Find where the given text appears and provide that cell's center as [X, Y] coordinate. 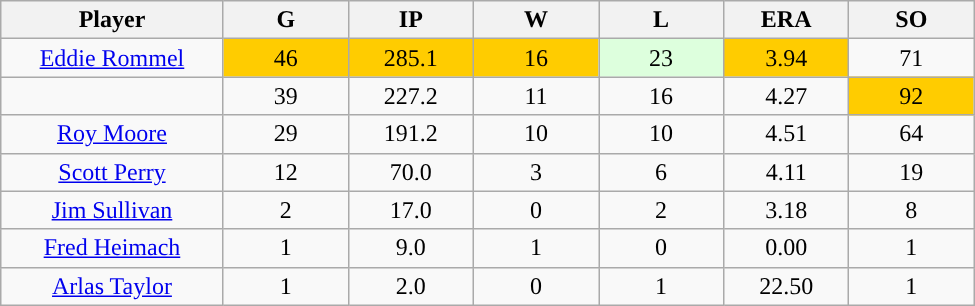
64 [912, 134]
71 [912, 58]
191.2 [410, 134]
2.0 [410, 286]
23 [662, 58]
4.11 [786, 172]
227.2 [410, 96]
G [286, 20]
Jim Sullivan [112, 210]
IP [410, 20]
L [662, 20]
29 [286, 134]
W [536, 20]
19 [912, 172]
70.0 [410, 172]
SO [912, 20]
ERA [786, 20]
4.27 [786, 96]
Fred Heimach [112, 248]
6 [662, 172]
Player [112, 20]
Eddie Rommel [112, 58]
17.0 [410, 210]
4.51 [786, 134]
3.94 [786, 58]
22.50 [786, 286]
9.0 [410, 248]
0.00 [786, 248]
46 [286, 58]
92 [912, 96]
12 [286, 172]
8 [912, 210]
285.1 [410, 58]
3.18 [786, 210]
3 [536, 172]
11 [536, 96]
39 [286, 96]
Scott Perry [112, 172]
Arlas Taylor [112, 286]
Roy Moore [112, 134]
